Search for the cell housing the specified text and yield its [X, Y] center coordinate. 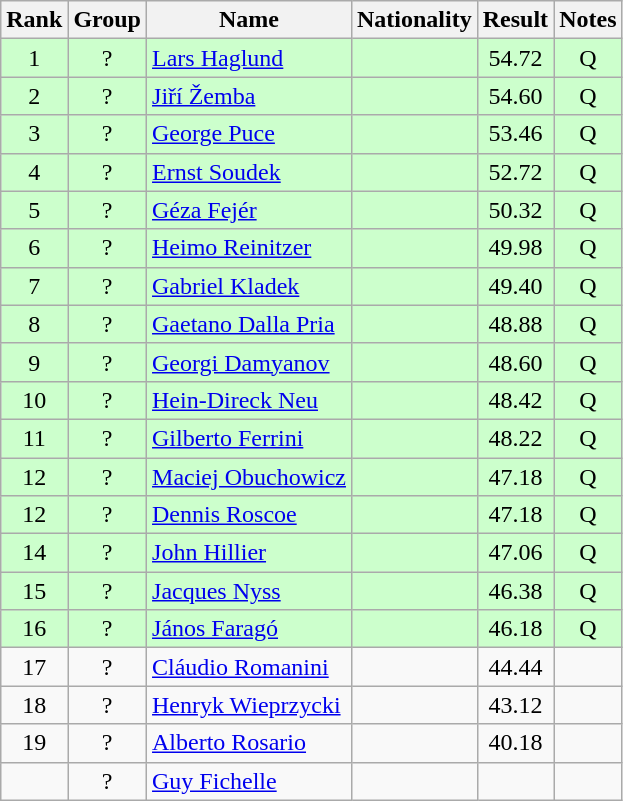
Lars Haglund [250, 58]
Notes [588, 20]
Guy Fichelle [250, 781]
54.72 [515, 58]
16 [34, 629]
4 [34, 172]
John Hillier [250, 553]
Gabriel Kladek [250, 286]
43.12 [515, 705]
40.18 [515, 743]
46.18 [515, 629]
54.60 [515, 96]
Hein-Direck Neu [250, 400]
Result [515, 20]
18 [34, 705]
Cláudio Romanini [250, 667]
Nationality [414, 20]
Jiří Žemba [250, 96]
19 [34, 743]
Maciej Obuchowicz [250, 477]
Géza Fejér [250, 210]
48.22 [515, 438]
7 [34, 286]
46.38 [515, 591]
Alberto Rosario [250, 743]
6 [34, 248]
52.72 [515, 172]
8 [34, 324]
Henryk Wieprzycki [250, 705]
50.32 [515, 210]
3 [34, 134]
2 [34, 96]
Gaetano Dalla Pria [250, 324]
Rank [34, 20]
48.60 [515, 362]
Georgi Damyanov [250, 362]
5 [34, 210]
15 [34, 591]
49.40 [515, 286]
Gilberto Ferrini [250, 438]
Dennis Roscoe [250, 515]
11 [34, 438]
10 [34, 400]
Name [250, 20]
49.98 [515, 248]
14 [34, 553]
Heimo Reinitzer [250, 248]
47.06 [515, 553]
Ernst Soudek [250, 172]
1 [34, 58]
Jacques Nyss [250, 591]
48.42 [515, 400]
Group [108, 20]
44.44 [515, 667]
János Faragó [250, 629]
9 [34, 362]
53.46 [515, 134]
George Puce [250, 134]
17 [34, 667]
48.88 [515, 324]
